Return [x, y] of the center of cell containing provided text 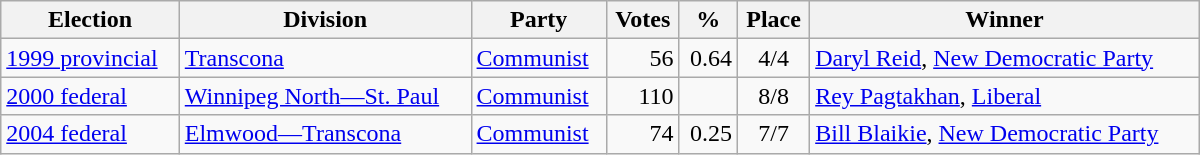
% [708, 20]
Elmwood—Transcona [325, 134]
Votes [642, 20]
74 [642, 134]
8/8 [773, 96]
110 [642, 96]
7/7 [773, 134]
Division [325, 20]
Daryl Reid, New Democratic Party [1005, 58]
2004 federal [90, 134]
Election [90, 20]
Place [773, 20]
4/4 [773, 58]
Winner [1005, 20]
1999 provincial [90, 58]
56 [642, 58]
0.64 [708, 58]
Party [538, 20]
2000 federal [90, 96]
Transcona [325, 58]
Bill Blaikie, New Democratic Party [1005, 134]
Winnipeg North—St. Paul [325, 96]
Rey Pagtakhan, Liberal [1005, 96]
0.25 [708, 134]
